Extract the (x, y) coordinate from the center of the cell holding the provided text.  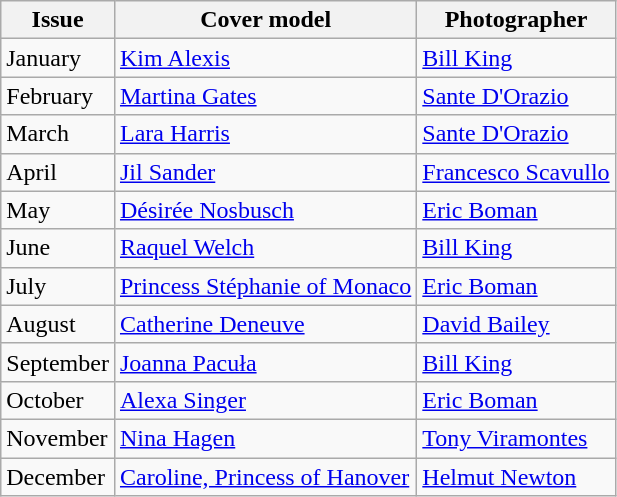
Helmut Newton (516, 477)
March (58, 134)
Tony Viramontes (516, 438)
July (58, 286)
January (58, 58)
Alexa Singer (265, 400)
Kim Alexis (265, 58)
November (58, 438)
September (58, 362)
Issue (58, 20)
Caroline, Princess of Hanover (265, 477)
December (58, 477)
Raquel Welch (265, 248)
Désirée Nosbusch (265, 210)
Jil Sander (265, 172)
David Bailey (516, 324)
February (58, 96)
June (58, 248)
August (58, 324)
Nina Hagen (265, 438)
Joanna Pacuła (265, 362)
Francesco Scavullo (516, 172)
Photographer (516, 20)
Cover model (265, 20)
May (58, 210)
April (58, 172)
Catherine Deneuve (265, 324)
Martina Gates (265, 96)
Princess Stéphanie of Monaco (265, 286)
October (58, 400)
Lara Harris (265, 134)
